Return [X, Y] of the center of cell containing provided text 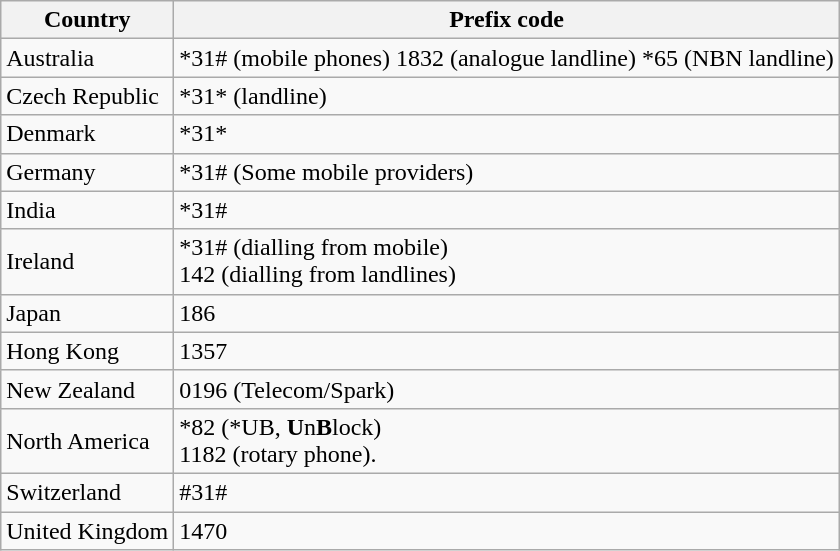
*82 (*UB, UnBlock) 1182 (rotary phone). [507, 440]
*31* [507, 134]
Hong Kong [88, 351]
1470 [507, 531]
Japan [88, 313]
India [88, 210]
0196 (Telecom/Spark) [507, 389]
*31# (mobile phones) 1832 (analogue landline) *65 (NBN landline) [507, 58]
North America [88, 440]
*31# [507, 210]
*31# (Some mobile providers) [507, 172]
United Kingdom [88, 531]
186 [507, 313]
Czech Republic [88, 96]
Denmark [88, 134]
#31# [507, 492]
Switzerland [88, 492]
Germany [88, 172]
*31* (landline) [507, 96]
New Zealand [88, 389]
Country [88, 20]
Prefix code [507, 20]
Australia [88, 58]
1357 [507, 351]
*31# (dialling from mobile) 142 (dialling from landlines) [507, 262]
Ireland [88, 262]
